Find where the given text appears and provide that cell's center as [X, Y] coordinate. 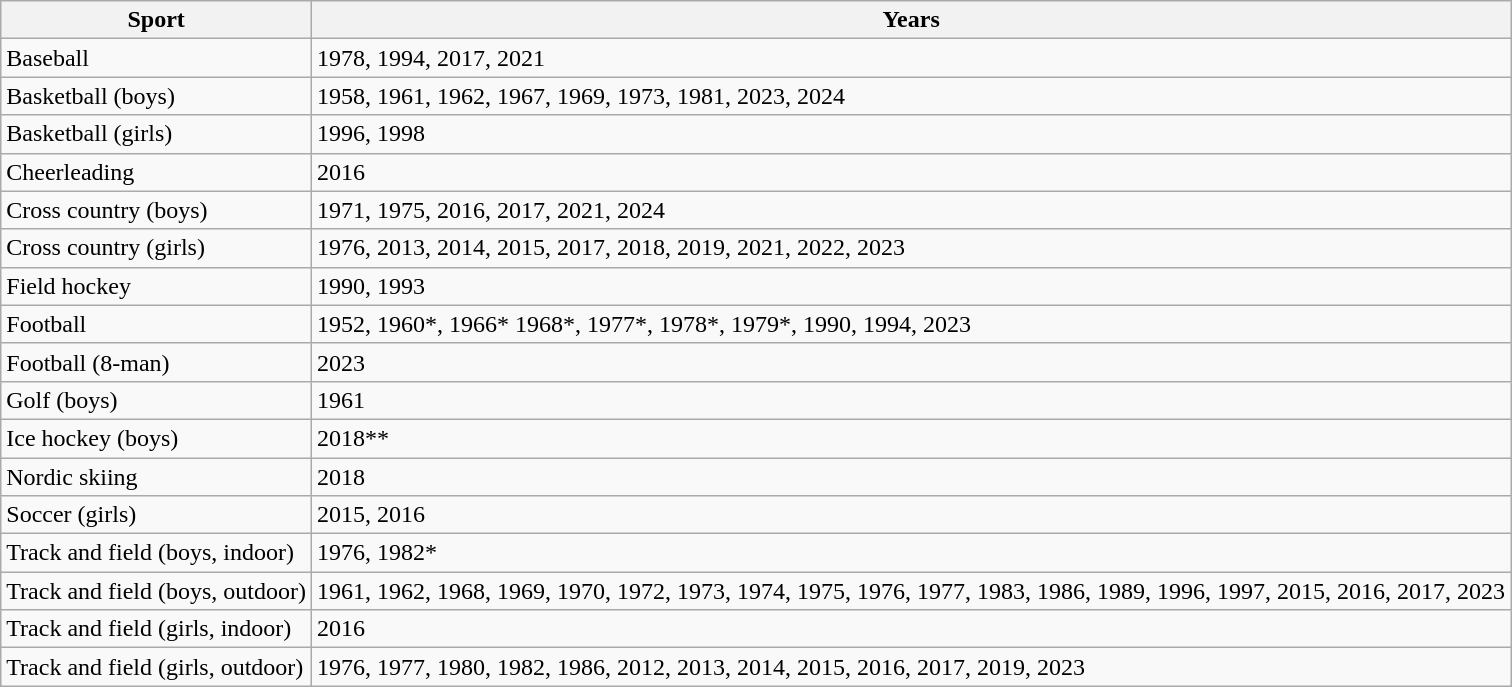
Football [156, 324]
Cheerleading [156, 172]
2015, 2016 [912, 515]
1961 [912, 400]
1961, 1962, 1968, 1969, 1970, 1972, 1973, 1974, 1975, 1976, 1977, 1983, 1986, 1989, 1996, 1997, 2015, 2016, 2017, 2023 [912, 591]
Track and field (girls, indoor) [156, 629]
2018** [912, 438]
1976, 1982* [912, 553]
1952, 1960*, 1966* 1968*, 1977*, 1978*, 1979*, 1990, 1994, 2023 [912, 324]
1958, 1961, 1962, 1967, 1969, 1973, 1981, 2023, 2024 [912, 96]
Basketball (girls) [156, 134]
Football (8-man) [156, 362]
1996, 1998 [912, 134]
Nordic skiing [156, 477]
Soccer (girls) [156, 515]
1976, 2013, 2014, 2015, 2017, 2018, 2019, 2021, 2022, 2023 [912, 248]
Track and field (boys, indoor) [156, 553]
Cross country (boys) [156, 210]
1978, 1994, 2017, 2021 [912, 58]
1971, 1975, 2016, 2017, 2021, 2024 [912, 210]
Sport [156, 20]
Baseball [156, 58]
2018 [912, 477]
Ice hockey (boys) [156, 438]
Years [912, 20]
Basketball (boys) [156, 96]
1976, 1977, 1980, 1982, 1986, 2012, 2013, 2014, 2015, 2016, 2017, 2019, 2023 [912, 667]
Track and field (girls, outdoor) [156, 667]
Track and field (boys, outdoor) [156, 591]
Cross country (girls) [156, 248]
2023 [912, 362]
Field hockey [156, 286]
Golf (boys) [156, 400]
1990, 1993 [912, 286]
